Determine the (X, Y) coordinate at the center of the cell enclosing the given text.  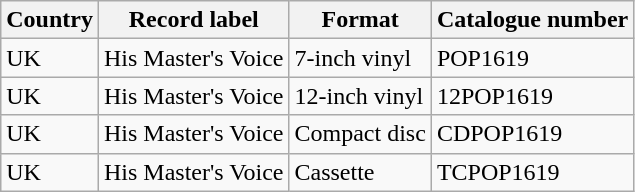
Record label (193, 20)
12-inch vinyl (360, 96)
Catalogue number (532, 20)
CDPOP1619 (532, 134)
Compact disc (360, 134)
TCPOP1619 (532, 172)
12POP1619 (532, 96)
Format (360, 20)
Country (50, 20)
Cassette (360, 172)
7-inch vinyl (360, 58)
POP1619 (532, 58)
